Find where the given text appears and provide that cell's center as (x, y) coordinate. 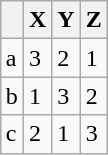
a (12, 58)
Z (94, 20)
Y (66, 20)
b (12, 96)
c (12, 134)
X (37, 20)
